Pinpoint the cell where the given text exists, returning its (X, Y) midpoint coordinate. 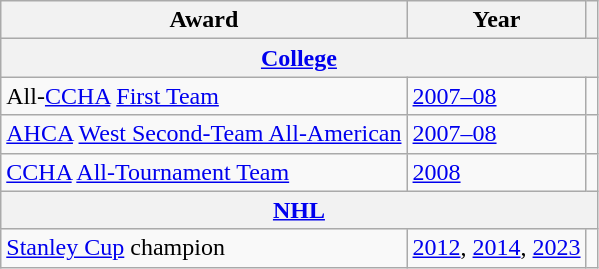
NHL (299, 210)
Award (204, 20)
Stanley Cup champion (204, 248)
CCHA All-Tournament Team (204, 172)
2008 (496, 172)
Year (496, 20)
AHCA West Second-Team All-American (204, 134)
All-CCHA First Team (204, 96)
2012, 2014, 2023 (496, 248)
College (299, 58)
